Return the [x, y] coordinate for the center point of the cell that contains the specified text.  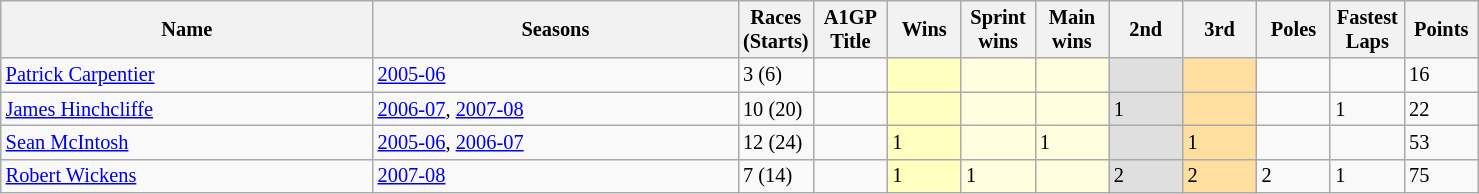
7 (14) [776, 176]
16 [1441, 75]
Wins [924, 29]
53 [1441, 142]
75 [1441, 176]
James Hinchcliffe [187, 109]
FastestLaps [1367, 29]
Races(Starts) [776, 29]
Seasons [556, 29]
10 (20) [776, 109]
A1GP Title [850, 29]
2007-08 [556, 176]
Mainwins [1072, 29]
Poles [1294, 29]
Robert Wickens [187, 176]
22 [1441, 109]
Patrick Carpentier [187, 75]
3 (6) [776, 75]
Sean McIntosh [187, 142]
2006-07, 2007-08 [556, 109]
2nd [1146, 29]
2005-06 [556, 75]
Points [1441, 29]
Name [187, 29]
Sprintwins [998, 29]
3rd [1220, 29]
2005-06, 2006-07 [556, 142]
12 (24) [776, 142]
